Output the [x, y] coordinate of the center of the cell containing the given text.  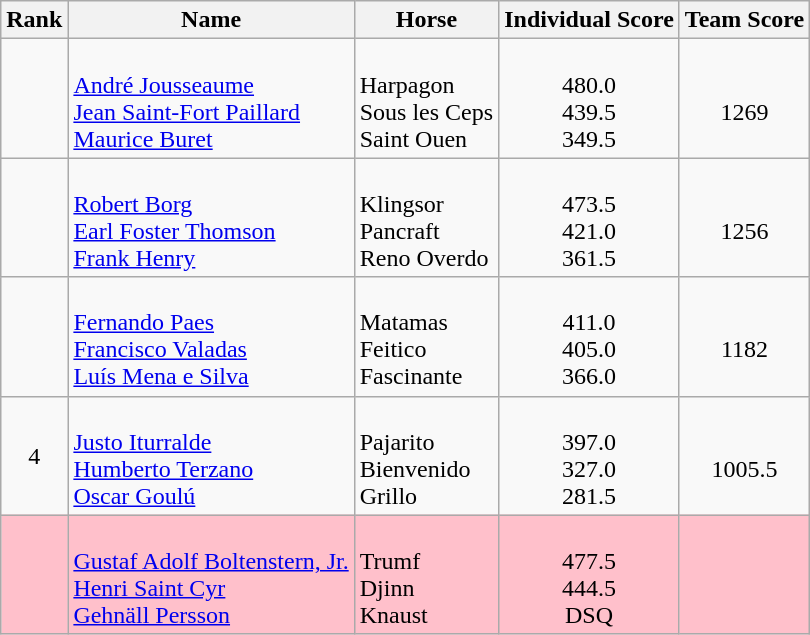
1005.5 [744, 456]
Rank [34, 20]
1269 [744, 98]
1256 [744, 218]
Gustaf Adolf Boltenstern, Jr.Henri Saint CyrGehnäll Persson [211, 574]
André JousseaumeJean Saint-Fort PaillardMaurice Buret [211, 98]
MatamasFeiticoFascinante [426, 336]
1182 [744, 336]
411.0405.0366.0 [590, 336]
KlingsorPancraftReno Overdo [426, 218]
4 [34, 456]
Justo IturraldeHumberto TerzanoOscar Goulú [211, 456]
Fernando PaesFrancisco ValadasLuís Mena e Silva [211, 336]
Horse [426, 20]
HarpagonSous les CepsSaint Ouen [426, 98]
Individual Score [590, 20]
PajaritoBienvenidoGrillo [426, 456]
TrumfDjinnKnaust [426, 574]
Name [211, 20]
397.0327.0281.5 [590, 456]
Team Score [744, 20]
480.0439.5349.5 [590, 98]
477.5444.5DSQ [590, 574]
Robert BorgEarl Foster ThomsonFrank Henry [211, 218]
473.5421.0361.5 [590, 218]
